From the cell containing the given text, extract its center point as (x, y) coordinate. 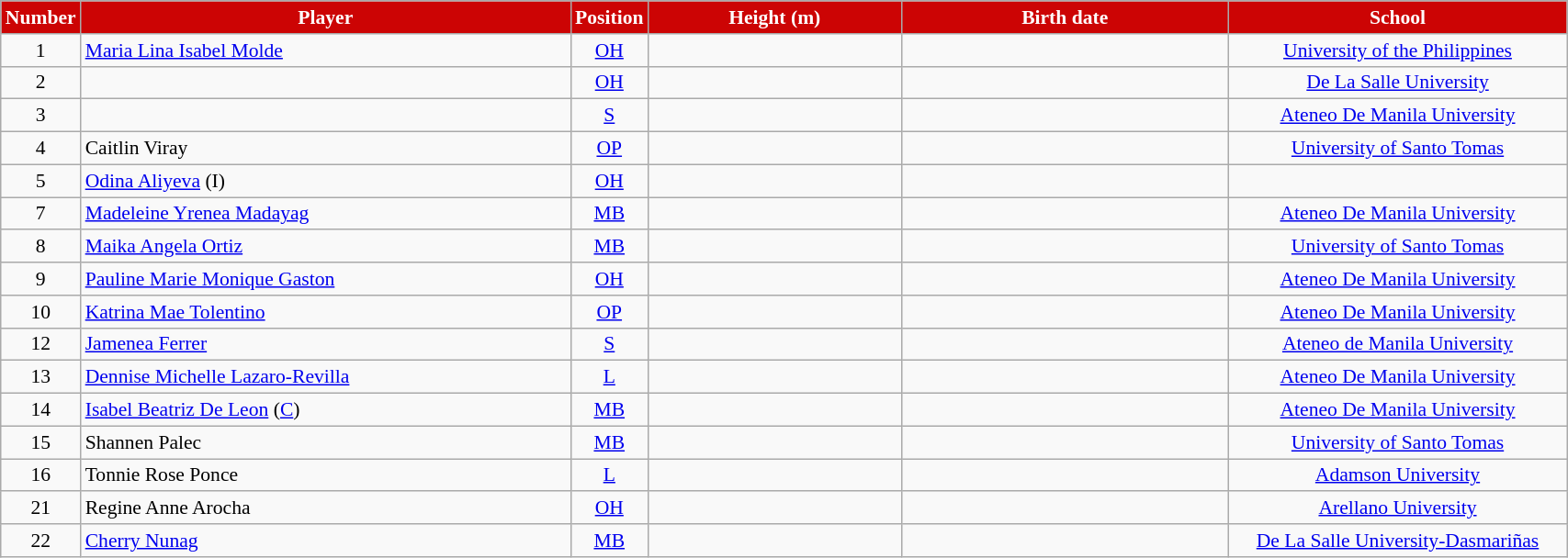
Player (325, 17)
21 (40, 508)
4 (40, 149)
Adamson University (1397, 475)
De La Salle University-Dasmariñas (1397, 541)
7 (40, 214)
Caitlin Viray (325, 149)
Isabel Beatriz De Leon (C) (325, 410)
Maika Angela Ortiz (325, 247)
1 (40, 50)
8 (40, 247)
Number (40, 17)
9 (40, 279)
Arellano University (1397, 508)
Maria Lina Isabel Molde (325, 50)
14 (40, 410)
22 (40, 541)
Pauline Marie Monique Gaston (325, 279)
De La Salle University (1397, 83)
16 (40, 475)
Jamenea Ferrer (325, 344)
School (1397, 17)
University of the Philippines (1397, 50)
Cherry Nunag (325, 541)
Height (m) (775, 17)
Katrina Mae Tolentino (325, 312)
12 (40, 344)
15 (40, 442)
Shannen Palec (325, 442)
5 (40, 181)
2 (40, 83)
Regine Anne Arocha (325, 508)
3 (40, 116)
Ateneo de Manila University (1397, 344)
Birth date (1065, 17)
Madeleine Yrenea Madayag (325, 214)
10 (40, 312)
Position (609, 17)
Dennise Michelle Lazaro-Revilla (325, 377)
Tonnie Rose Ponce (325, 475)
Odina Aliyeva (I) (325, 181)
13 (40, 377)
